Return the (X, Y) coordinate for the center point of the cell that contains the specified text.  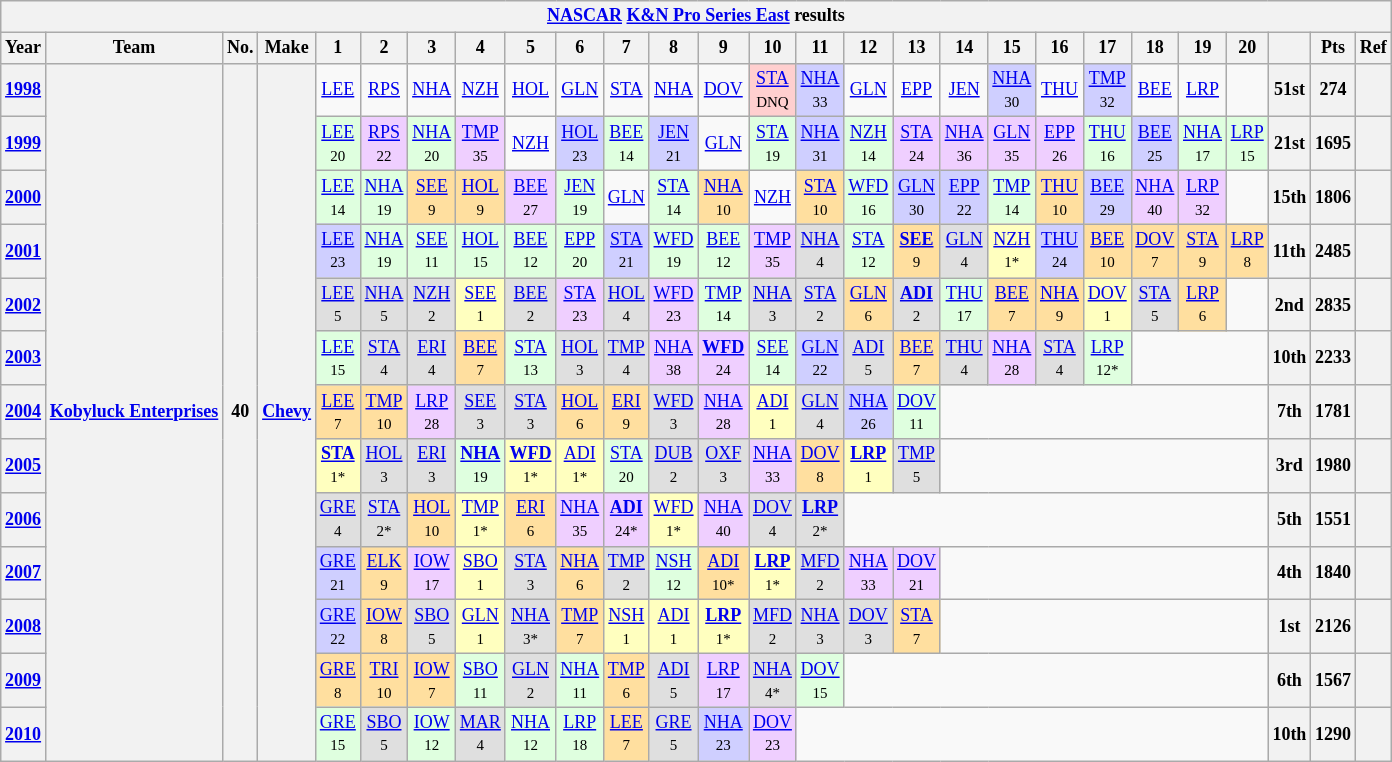
WFD 16 (868, 197)
STA 5 (1155, 305)
17 (1107, 48)
LRP 2* (820, 519)
STA 1* (338, 466)
1806 (1334, 197)
TMP 10 (384, 412)
NHA 17 (1203, 144)
MAR 4 (480, 734)
SEE 1 (480, 305)
No. (240, 48)
DOV 21 (917, 573)
NHA 23 (724, 734)
WFD 24 (724, 358)
DOV 4 (773, 519)
LRP 32 (1203, 197)
ADI 2 (917, 305)
BEE 29 (1107, 197)
LRP 12* (1107, 358)
NHA 20 (432, 144)
HOL (530, 90)
20 (1247, 48)
SBO 1 (480, 573)
BEE 2 (530, 305)
THU 10 (1060, 197)
IOW 8 (384, 627)
RPS 22 (384, 144)
STA 10 (820, 197)
DOV 7 (1155, 251)
LRP (1203, 90)
JEN 21 (674, 144)
GLN 30 (917, 197)
TMP 7 (580, 627)
7th (1290, 412)
7 (627, 48)
1567 (1334, 680)
HOL 4 (627, 305)
BEE 25 (1155, 144)
SBO 11 (480, 680)
NHA 3* (530, 627)
2233 (1334, 358)
1290 (1334, 734)
14 (964, 48)
Ref (1373, 48)
11 (820, 48)
ADI 10* (724, 573)
THU 4 (964, 358)
GLN 1 (480, 627)
STA 7 (917, 627)
RPS (384, 90)
15 (1012, 48)
DOV 8 (820, 466)
1695 (1334, 144)
ERI 4 (432, 358)
NHA 9 (1060, 305)
EPP 26 (1060, 144)
GRE 4 (338, 519)
LEE 20 (338, 144)
GLN 2 (530, 680)
TMP 32 (1107, 90)
2126 (1334, 627)
THU 17 (964, 305)
NHA 36 (964, 144)
2007 (24, 573)
IOW 12 (432, 734)
HOL 23 (580, 144)
GLN 35 (1012, 144)
IOW 7 (432, 680)
NZH 1* (1012, 251)
THU (1060, 90)
1st (1290, 627)
Team (134, 48)
STA DNQ (773, 90)
19 (1203, 48)
1980 (1334, 466)
SEE 14 (773, 358)
ADI 1* (580, 466)
NHA 26 (868, 412)
Pts (1334, 48)
LEE 23 (338, 251)
Chevy (287, 412)
Make (287, 48)
LRP 17 (724, 680)
DUB 2 (674, 466)
1998 (24, 90)
8 (674, 48)
GLN 22 (820, 358)
LRP 28 (432, 412)
NSH 12 (674, 573)
NSH 1 (627, 627)
GRE 5 (674, 734)
STA 9 (1203, 251)
2004 (24, 412)
2nd (1290, 305)
15th (1290, 197)
STA (627, 90)
WFD 19 (674, 251)
LEE 5 (338, 305)
NHA 4 (820, 251)
HOL 10 (432, 519)
Year (24, 48)
3 (432, 48)
3rd (1290, 466)
DOV 11 (917, 412)
SEE 11 (432, 251)
274 (1334, 90)
ELK 9 (384, 573)
5 (530, 48)
2010 (24, 734)
GRE 22 (338, 627)
2001 (24, 251)
NHA 11 (580, 680)
GRE 15 (338, 734)
TMP 1* (480, 519)
IOW 17 (432, 573)
HOL 6 (580, 412)
2835 (1334, 305)
THU 16 (1107, 144)
LRP 6 (1203, 305)
2003 (24, 358)
STA 20 (627, 466)
9 (724, 48)
NASCAR K&N Pro Series East results (696, 16)
NHA 6 (580, 573)
TMP 2 (627, 573)
LEE (338, 90)
SEE 3 (480, 412)
JEN (964, 90)
NHA 31 (820, 144)
NHA 12 (530, 734)
13 (917, 48)
2 (384, 48)
THU 24 (1060, 251)
NHA 38 (674, 358)
BEE (1155, 90)
EPP 22 (964, 197)
BEE 27 (530, 197)
16 (1060, 48)
TRI 10 (384, 680)
18 (1155, 48)
2005 (24, 466)
ERI 6 (530, 519)
STA 2* (384, 519)
TMP 5 (917, 466)
HOL 9 (480, 197)
GLN 6 (868, 305)
STA 19 (773, 144)
EPP 20 (580, 251)
STA 21 (627, 251)
BEE 14 (627, 144)
Kobyluck Enterprises (134, 412)
2000 (24, 197)
11th (1290, 251)
21st (1290, 144)
12 (868, 48)
DOV (724, 90)
OXF 3 (724, 466)
1999 (24, 144)
DOV 23 (773, 734)
4th (1290, 573)
LRP 18 (580, 734)
NHA 30 (1012, 90)
40 (240, 412)
GRE 8 (338, 680)
10 (773, 48)
4 (480, 48)
ADI 24* (627, 519)
DOV 1 (1107, 305)
6 (580, 48)
TMP 6 (627, 680)
NZH 2 (432, 305)
1551 (1334, 519)
WFD 23 (674, 305)
ERI 9 (627, 412)
DOV 15 (820, 680)
LRP 15 (1247, 144)
2002 (24, 305)
LRP 8 (1247, 251)
51st (1290, 90)
NHA 5 (384, 305)
6th (1290, 680)
2485 (1334, 251)
STA 12 (868, 251)
NHA 35 (580, 519)
STA 24 (917, 144)
HOL 15 (480, 251)
BEE 10 (1107, 251)
EPP (917, 90)
WFD 3 (674, 412)
GRE 21 (338, 573)
LRP 1 (868, 466)
2009 (24, 680)
JEN 19 (580, 197)
STA 2 (820, 305)
TMP 4 (627, 358)
STA 13 (530, 358)
NHA 10 (724, 197)
5th (1290, 519)
STA 23 (580, 305)
STA 14 (674, 197)
LEE 15 (338, 358)
1840 (1334, 573)
LEE 14 (338, 197)
2008 (24, 627)
NHA 4* (773, 680)
1781 (1334, 412)
ERI 3 (432, 466)
1 (338, 48)
DOV 3 (868, 627)
2006 (24, 519)
NZH 14 (868, 144)
